Determine the [X, Y] coordinate at the center of the cell enclosing the given text.  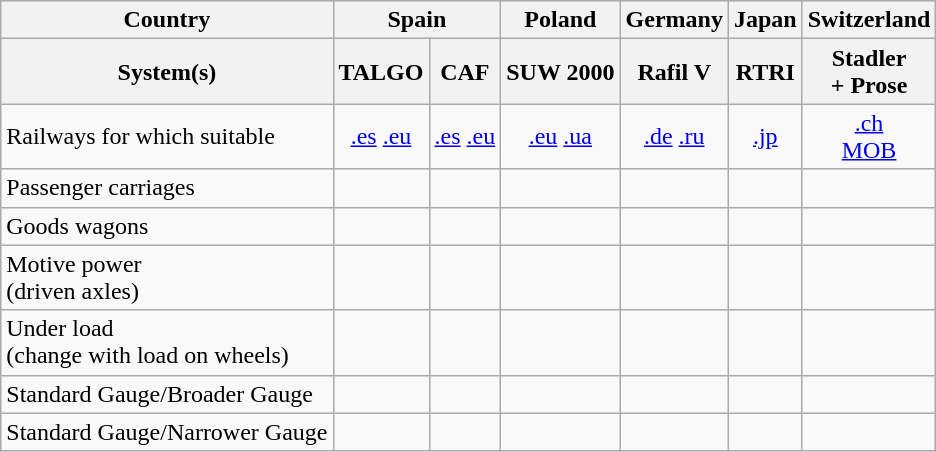
Under load(change with load on wheels) [167, 342]
Poland [560, 20]
.eu .ua [560, 136]
TALGO [381, 72]
.jp [765, 136]
.ch MOB [869, 136]
Standard Gauge/Narrower Gauge [167, 432]
Spain [417, 20]
Standard Gauge/Broader Gauge [167, 394]
Goods wagons [167, 226]
RTRI [765, 72]
Japan [765, 20]
System(s) [167, 72]
.de .ru [674, 136]
Country [167, 20]
Railways for which suitable [167, 136]
SUW 2000 [560, 72]
Passenger carriages [167, 188]
Switzerland [869, 20]
CAF [465, 72]
Stadler + Prose [869, 72]
Germany [674, 20]
Motive power(driven axles) [167, 278]
Rafil V [674, 72]
